Return the (x, y) coordinate for the center point of the cell that contains the specified text.  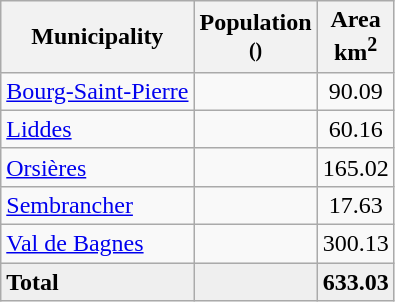
Municipality (98, 37)
Population() (256, 37)
Bourg-Saint-Pierre (98, 91)
Area km2 (356, 37)
17.63 (356, 205)
Orsières (98, 167)
Sembrancher (98, 205)
300.13 (356, 244)
Liddes (98, 129)
165.02 (356, 167)
Val de Bagnes (98, 244)
90.09 (356, 91)
633.03 (356, 282)
60.16 (356, 129)
Total (98, 282)
